From the cell containing the given text, extract its center point as [x, y] coordinate. 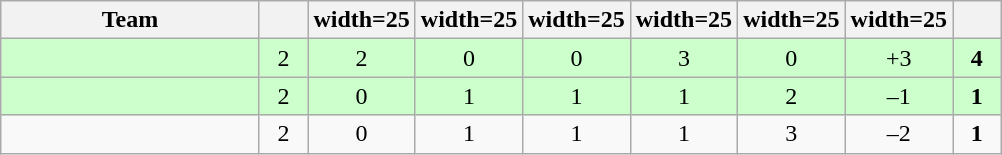
–1 [898, 96]
–2 [898, 134]
4 [976, 58]
+3 [898, 58]
Team [130, 20]
